Return [x, y] of the center of cell containing provided text 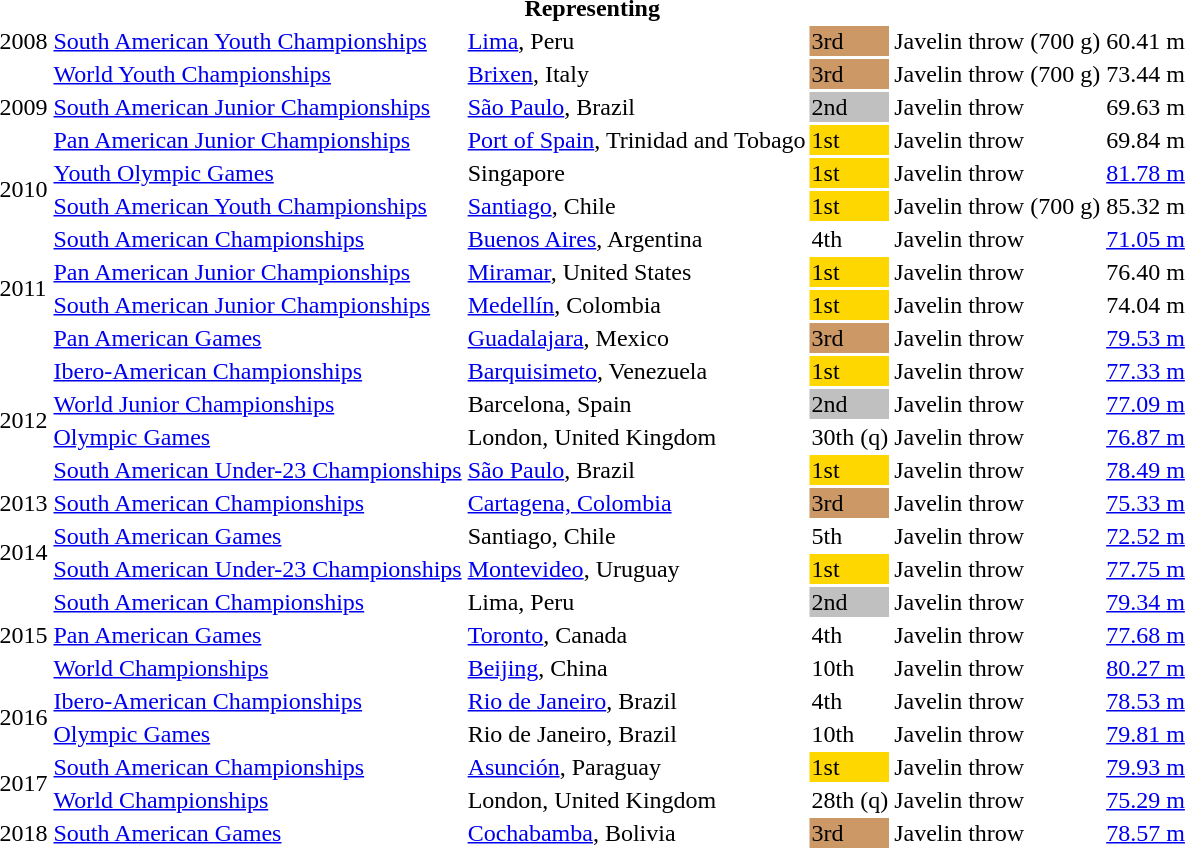
Barcelona, Spain [636, 404]
Buenos Aires, Argentina [636, 239]
5th [850, 536]
30th (q) [850, 437]
World Junior Championships [258, 404]
Medellín, Colombia [636, 305]
Cochabamba, Bolivia [636, 833]
Barquisimeto, Venezuela [636, 371]
Youth Olympic Games [258, 173]
28th (q) [850, 800]
Port of Spain, Trinidad and Tobago [636, 140]
Asunción, Paraguay [636, 767]
Montevideo, Uruguay [636, 569]
World Youth Championships [258, 74]
Beijing, China [636, 668]
Brixen, Italy [636, 74]
Cartagena, Colombia [636, 503]
Singapore [636, 173]
Toronto, Canada [636, 635]
Miramar, United States [636, 272]
Guadalajara, Mexico [636, 338]
